Capture the cell that displays the provided text and extract its (x, y) central coordinate. 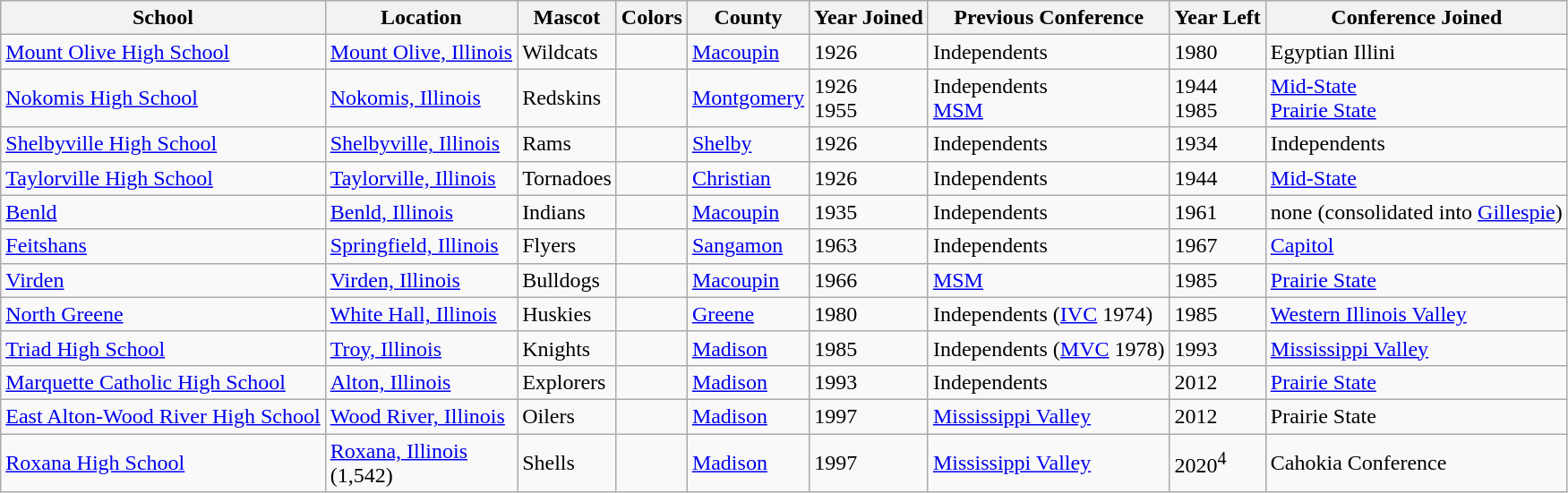
Benld, Illinois (421, 212)
1966 (869, 280)
County (748, 18)
Egyptian Illini (1417, 52)
Greene (748, 314)
IndependentsMSM (1049, 98)
Mount Olive, Illinois (421, 52)
Knights (568, 348)
Conference Joined (1417, 18)
Sangamon (748, 246)
Tornadoes (568, 178)
MSM (1049, 280)
1963 (869, 246)
Nokomis High School (163, 98)
Previous Conference (1049, 18)
Indians (568, 212)
Rams (568, 144)
1934 (1218, 144)
Mount Olive High School (163, 52)
North Greene (163, 314)
Year Left (1218, 18)
Location (421, 18)
Mid-StatePrairie State (1417, 98)
Roxana, Illinois(1,542) (421, 462)
Taylorville, Illinois (421, 178)
Redskins (568, 98)
Virden (163, 280)
1935 (869, 212)
Mascot (568, 18)
Western Illinois Valley (1417, 314)
Shells (568, 462)
Benld (163, 212)
Shelbyville, Illinois (421, 144)
Christian (748, 178)
Flyers (568, 246)
Shelbyville High School (163, 144)
Montgomery (748, 98)
Marquette Catholic High School (163, 382)
1944 (1218, 178)
Explorers (568, 382)
Feitshans (163, 246)
Oilers (568, 416)
Virden, Illinois (421, 280)
Capitol (1417, 246)
Huskies (568, 314)
East Alton-Wood River High School (163, 416)
19441985 (1218, 98)
Shelby (748, 144)
Alton, Illinois (421, 382)
Wood River, Illinois (421, 416)
Roxana High School (163, 462)
Wildcats (568, 52)
White Hall, Illinois (421, 314)
Springfield, Illinois (421, 246)
Independents (MVC 1978) (1049, 348)
Bulldogs (568, 280)
Independents (IVC 1974) (1049, 314)
Taylorville High School (163, 178)
Nokomis, Illinois (421, 98)
School (163, 18)
Cahokia Conference (1417, 462)
1961 (1218, 212)
none (consolidated into Gillespie) (1417, 212)
20204 (1218, 462)
19261955 (869, 98)
Year Joined (869, 18)
Mid-State (1417, 178)
Troy, Illinois (421, 348)
Colors (652, 18)
1967 (1218, 246)
Triad High School (163, 348)
